Extract the [x, y] coordinate from the center of the cell holding the provided text.  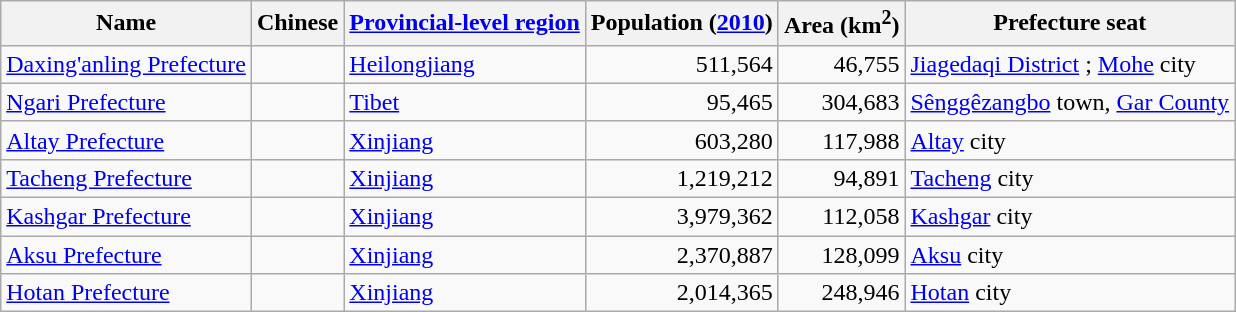
Kashgar city [1070, 217]
Chinese [297, 24]
Prefecture seat [1070, 24]
Tacheng city [1070, 178]
603,280 [682, 140]
2,014,365 [682, 293]
Altay city [1070, 140]
Tibet [464, 102]
Ngari Prefecture [126, 102]
Area (km2) [842, 24]
304,683 [842, 102]
Hotan Prefecture [126, 293]
Name [126, 24]
112,058 [842, 217]
511,564 [682, 64]
Provincial-level region [464, 24]
94,891 [842, 178]
Aksu city [1070, 255]
128,099 [842, 255]
Daxing'anling Prefecture [126, 64]
Kashgar Prefecture [126, 217]
1,219,212 [682, 178]
2,370,887 [682, 255]
3,979,362 [682, 217]
Heilongjiang [464, 64]
Aksu Prefecture [126, 255]
Altay Prefecture [126, 140]
Hotan city [1070, 293]
95,465 [682, 102]
117,988 [842, 140]
Population (2010) [682, 24]
Jiagedaqi District ; Mohe city [1070, 64]
46,755 [842, 64]
248,946 [842, 293]
Sênggêzangbo town, Gar County [1070, 102]
Tacheng Prefecture [126, 178]
